Pinpoint the cell where the given text exists, returning its [X, Y] midpoint coordinate. 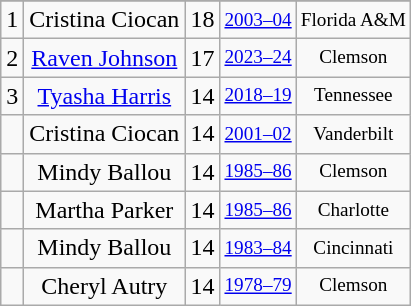
2003–04 [258, 20]
Tyasha Harris [104, 96]
3 [12, 96]
Raven Johnson [104, 58]
18 [202, 20]
Cheryl Autry [104, 286]
1983–84 [258, 248]
2 [12, 58]
Tennessee [353, 96]
2018–19 [258, 96]
Charlotte [353, 210]
1978–79 [258, 286]
17 [202, 58]
1 [12, 20]
Vanderbilt [353, 134]
Martha Parker [104, 210]
Florida A&M [353, 20]
2023–24 [258, 58]
2001–02 [258, 134]
Cincinnati [353, 248]
